Scan for the cell matching the given text and deliver its [x, y] coordinate at center. 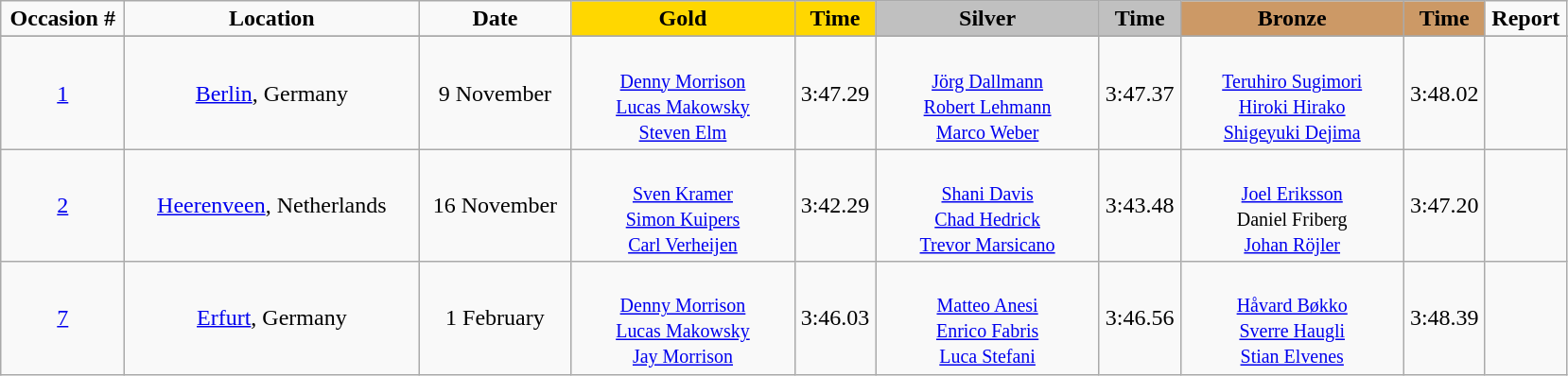
3:46.03 [835, 317]
Shani DavisChad HedrickTrevor Marsicano [987, 206]
Denny MorrisonLucas MakowskyJay Morrison [683, 317]
3:46.56 [1140, 317]
Håvard BøkkoSverre HaugliStian Elvenes [1292, 317]
3:47.20 [1444, 206]
3:48.02 [1444, 93]
3:42.29 [835, 206]
Occasion # [62, 19]
Jörg DallmannRobert LehmannMarco Weber [987, 93]
Gold [683, 19]
Silver [987, 19]
3:48.39 [1444, 317]
1 February [496, 317]
2 [62, 206]
3:47.29 [835, 93]
Teruhiro SugimoriHiroki HirakoShigeyuki Dejima [1292, 93]
16 November [496, 206]
Report [1525, 19]
Location [272, 19]
1 [62, 93]
Heerenveen, Netherlands [272, 206]
Denny MorrisonLucas MakowskySteven Elm [683, 93]
Berlin, Germany [272, 93]
Bronze [1292, 19]
Matteo AnesiEnrico FabrisLuca Stefani [987, 317]
3:43.48 [1140, 206]
Date [496, 19]
Erfurt, Germany [272, 317]
Joel ErikssonDaniel FribergJohan Röjler [1292, 206]
Sven KramerSimon KuipersCarl Verheijen [683, 206]
7 [62, 317]
3:47.37 [1140, 93]
9 November [496, 93]
